Extract the (x, y) coordinate from the center of the cell holding the provided text.  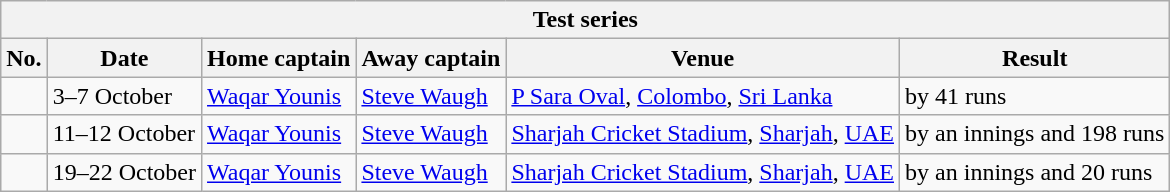
by an innings and 198 runs (1035, 134)
19–22 October (124, 172)
No. (24, 58)
Home captain (279, 58)
Venue (703, 58)
11–12 October (124, 134)
Away captain (431, 58)
3–7 October (124, 96)
P Sara Oval, Colombo, Sri Lanka (703, 96)
Test series (586, 20)
Date (124, 58)
by 41 runs (1035, 96)
by an innings and 20 runs (1035, 172)
Result (1035, 58)
